Find where the given text appears and provide that cell's center as [X, Y] coordinate. 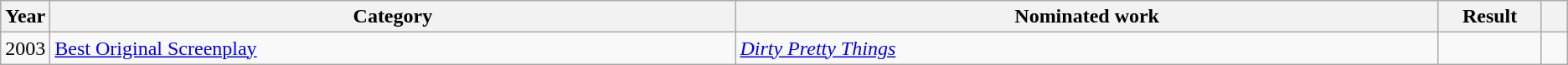
Year [25, 17]
Result [1489, 17]
Nominated work [1087, 17]
Category [393, 17]
2003 [25, 48]
Dirty Pretty Things [1087, 48]
Best Original Screenplay [393, 48]
